For the text-containing cell, return its midpoint in (X, Y) coordinate format. 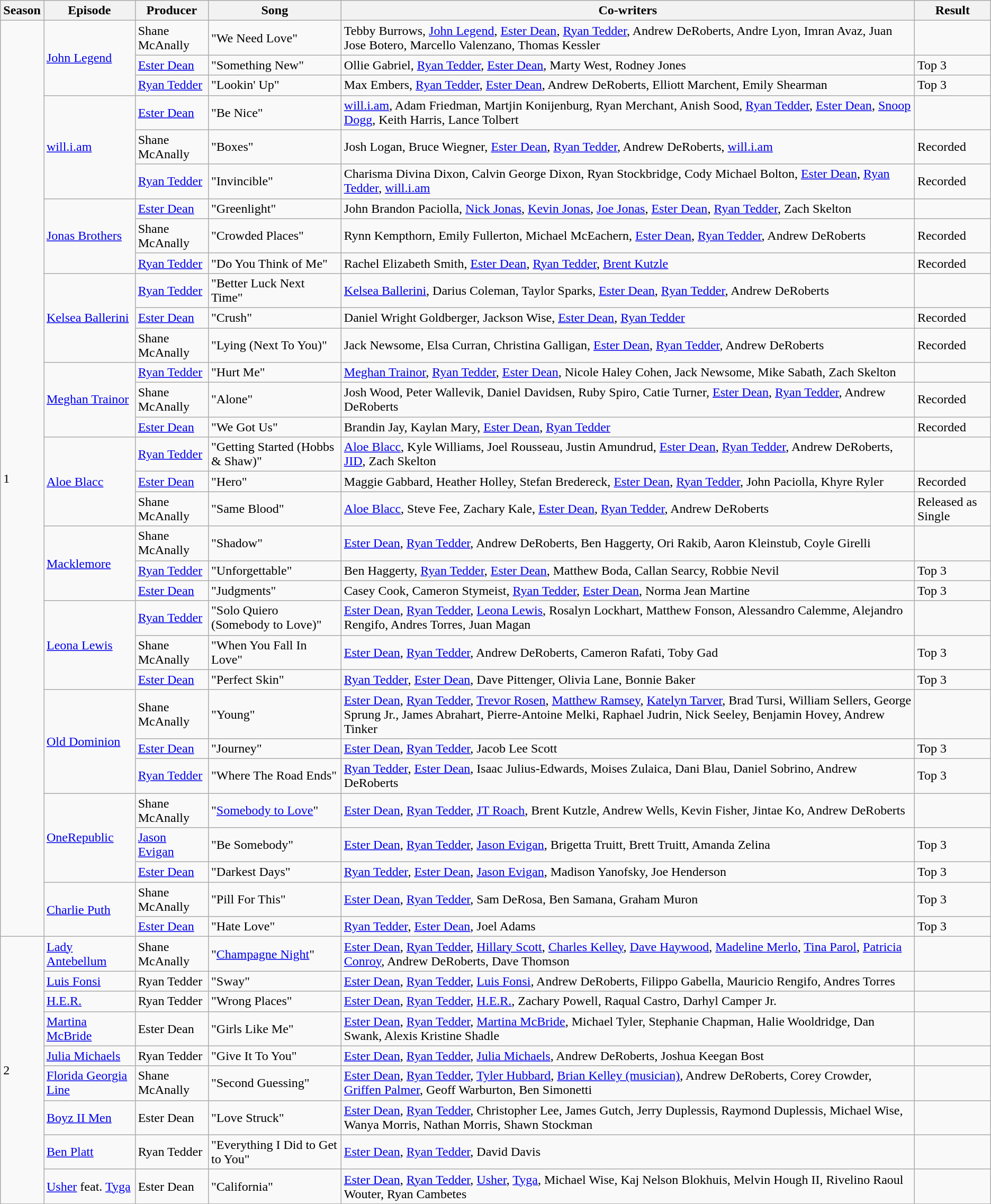
"Pill For This" (274, 900)
Casey Cook, Cameron Stymeist, Ryan Tedder, Ester Dean, Norma Jean Martine (628, 591)
"Boxes" (274, 147)
Ester Dean, Ryan Tedder, Hillary Scott, Charles Kelley, Dave Haywood, Madeline Merlo, Tina Parol, Patricia Conroy, Andrew DeRoberts, Dave Thomson (628, 954)
Brandin Jay, Kaylan Mary, Ester Dean, Ryan Tedder (628, 427)
Co-writers (628, 11)
Jason Evigan (172, 845)
"Second Guessing" (274, 1083)
Ester Dean, Ryan Tedder, Jason Evigan, Brigetta Truitt, Brett Truitt, Amanda Zelina (628, 845)
Daniel Wright Goldberger, Jackson Wise, Ester Dean, Ryan Tedder (628, 318)
"Somebody to Love" (274, 810)
Ester Dean, Ryan Tedder, Luis Fonsi, Andrew DeRoberts, Filippo Gabella, Mauricio Rengifo, Andres Torres (628, 981)
"Champagne Night" (274, 954)
Max Embers, Ryan Tedder, Ester Dean, Andrew DeRoberts, Elliott Marchent, Emily Shearman (628, 85)
will.i.am, Adam Friedman, Martjin Konijenburg, Ryan Merchant, Anish Sood, Ryan Tedder, Ester Dean, Snoop Dogg, Keith Harris, Lance Tolbert (628, 112)
Aloe Blacc, Steve Fee, Zachary Kale, Ester Dean, Ryan Tedder, Andrew DeRoberts (628, 509)
John Legend (89, 58)
Song (274, 11)
"Alone" (274, 400)
Ester Dean, Ryan Tedder, Julia Michaels, Andrew DeRoberts, Joshua Keegan Bost (628, 1056)
Meghan Trainor (89, 400)
1 (22, 478)
Ester Dean, Ryan Tedder, Jacob Lee Scott (628, 748)
Charlie Puth (89, 909)
"Crush" (274, 318)
will.i.am (89, 147)
Meghan Trainor, Ryan Tedder, Ester Dean, Nicole Haley Cohen, Jack Newsome, Mike Sabath, Zach Skelton (628, 373)
"Girls Like Me" (274, 1029)
"Invincible" (274, 181)
Josh Wood, Peter Wallevik, Daniel Davidsen, Ruby Spiro, Catie Turner, Ester Dean, Ryan Tedder, Andrew DeRoberts (628, 400)
Rachel Elizabeth Smith, Ester Dean, Ryan Tedder, Brent Kutzle (628, 263)
Ollie Gabriel, Ryan Tedder, Ester Dean, Marty West, Rodney Jones (628, 65)
OneRepublic (89, 837)
"Judgments" (274, 591)
2 (22, 1070)
Tebby Burrows, John Legend, Ester Dean, Ryan Tedder, Andrew DeRoberts, Andre Lyon, Imran Avaz, Juan Jose Botero, Marcello Valenzano, Thomas Kessler (628, 38)
"Perfect Skin" (274, 680)
"Unforgettable" (274, 571)
Ryan Tedder, Ester Dean, Joel Adams (628, 927)
Aloe Blacc (89, 482)
Leona Lewis (89, 645)
Episode (89, 11)
Jack Newsome, Elsa Curran, Christina Galligan, Ester Dean, Ryan Tedder, Andrew DeRoberts (628, 345)
Jonas Brothers (89, 236)
Result (952, 11)
"Hurt Me" (274, 373)
Ester Dean, Ryan Tedder, Martina McBride, Michael Tyler, Stephanie Chapman, Halie Wooldridge, Dan Swank, Alexis Kristine Shadle (628, 1029)
"When You Fall In Love" (274, 652)
"Something New" (274, 65)
"Where The Road Ends" (274, 776)
Aloe Blacc, Kyle Williams, Joel Rousseau, Justin Amundrud, Ester Dean, Ryan Tedder, Andrew DeRoberts, JID, Zach Skelton (628, 454)
Charisma Divina Dixon, Calvin George Dixon, Ryan Stockbridge, Cody Michael Bolton, Ester Dean, Ryan Tedder, will.i.am (628, 181)
"California" (274, 1187)
Ester Dean, Ryan Tedder, Andrew DeRoberts, Cameron Rafati, Toby Gad (628, 652)
Ester Dean, Ryan Tedder, Andrew DeRoberts, Ben Haggerty, Ori Rakib, Aaron Kleinstub, Coyle Girelli (628, 543)
Julia Michaels (89, 1056)
Ryan Tedder, Ester Dean, Isaac Julius-Edwards, Moises Zulaica, Dani Blau, Daniel Sobrino, Andrew DeRoberts (628, 776)
Kelsea Ballerini (89, 318)
"Hero" (274, 482)
Maggie Gabbard, Heather Holley, Stefan Bredereck, Ester Dean, Ryan Tedder, John Paciolla, Khyre Ryler (628, 482)
"Sway" (274, 981)
"Crowded Places" (274, 236)
"Hate Love" (274, 927)
"Be Somebody" (274, 845)
Producer (172, 11)
"Do You Think of Me" (274, 263)
Macklemore (89, 563)
Lady Antebellum (89, 954)
"Be Nice" (274, 112)
Rynn Kempthorn, Emily Fullerton, Michael McEachern, Ester Dean, Ryan Tedder, Andrew DeRoberts (628, 236)
John Brandon Paciolla, Nick Jonas, Kevin Jonas, Joe Jonas, Ester Dean, Ryan Tedder, Zach Skelton (628, 209)
"We Need Love" (274, 38)
Boyz II Men (89, 1118)
Ester Dean, Ryan Tedder, Christopher Lee, James Gutch, Jerry Duplessis, Raymond Duplessis, Michael Wise, Wanya Morris, Nathan Morris, Shawn Stockman (628, 1118)
"Lookin' Up" (274, 85)
Ester Dean, Ryan Tedder, Leona Lewis, Rosalyn Lockhart, Matthew Fonson, Alessandro Calemme, Alejandro Rengifo, Andres Torres, Juan Magan (628, 618)
"Shadow" (274, 543)
H.E.R. (89, 1001)
"Journey" (274, 748)
Ben Haggerty, Ryan Tedder, Ester Dean, Matthew Boda, Callan Searcy, Robbie Nevil (628, 571)
Ben Platt (89, 1152)
Kelsea Ballerini, Darius Coleman, Taylor Sparks, Ester Dean, Ryan Tedder, Andrew DeRoberts (628, 290)
Usher feat. Tyga (89, 1187)
"Greenlight" (274, 209)
Ester Dean, Ryan Tedder, David Davis (628, 1152)
"Darkest Days" (274, 872)
Season (22, 11)
"Same Blood" (274, 509)
Florida Georgia Line (89, 1083)
"Everything I Did to Get to You" (274, 1152)
Martina McBride (89, 1029)
Ester Dean, Ryan Tedder, Usher, Tyga, Michael Wise, Kaj Nelson Blokhuis, Melvin Hough II, Rivelino Raoul Wouter, Ryan Cambetes (628, 1187)
Ryan Tedder, Ester Dean, Jason Evigan, Madison Yanofsky, Joe Henderson (628, 872)
"Solo Quiero (Somebody to Love)" (274, 618)
"Love Struck" (274, 1118)
Old Dominion (89, 741)
Ryan Tedder, Ester Dean, Dave Pittenger, Olivia Lane, Bonnie Baker (628, 680)
"We Got Us" (274, 427)
"Young" (274, 714)
Josh Logan, Bruce Wiegner, Ester Dean, Ryan Tedder, Andrew DeRoberts, will.i.am (628, 147)
Luis Fonsi (89, 981)
"Getting Started (Hobbs & Shaw)" (274, 454)
Ester Dean, Ryan Tedder, JT Roach, Brent Kutzle, Andrew Wells, Kevin Fisher, Jintae Ko, Andrew DeRoberts (628, 810)
Ester Dean, Ryan Tedder, Sam DeRosa, Ben Samana, Graham Muron (628, 900)
"Wrong Places" (274, 1001)
"Better Luck Next Time" (274, 290)
"Give It To You" (274, 1056)
Ester Dean, Ryan Tedder, H.E.R., Zachary Powell, Raqual Castro, Darhyl Camper Jr. (628, 1001)
Released as Single (952, 509)
Ester Dean, Ryan Tedder, Tyler Hubbard, Brian Kelley (musician), Andrew DeRoberts, Corey Crowder, Griffen Palmer, Geoff Warburton, Ben Simonetti (628, 1083)
"Lying (Next To You)" (274, 345)
